Scan for the cell matching the given text and deliver its [x, y] coordinate at center. 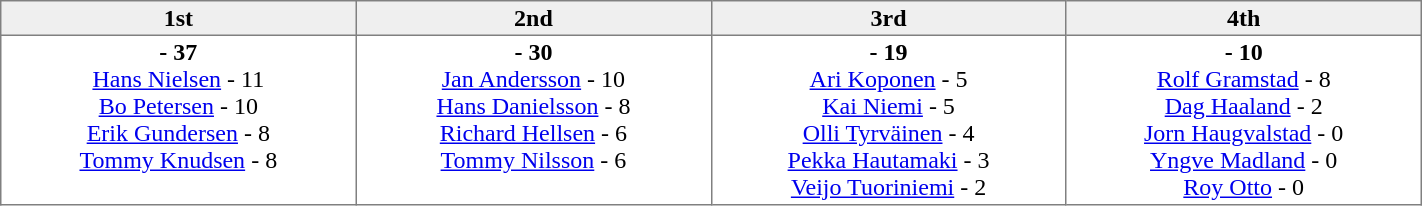
1st [178, 18]
- 30Jan Andersson - 10Hans Danielsson - 8Richard Hellsen - 6Tommy Nilsson - 6 [534, 120]
- 10Rolf Gramstad - 8Dag Haaland - 2Jorn Haugvalstad - 0Yngve Madland - 0Roy Otto - 0 [1244, 120]
2nd [534, 18]
- 37Hans Nielsen - 11Bo Petersen - 10Erik Gundersen - 8Tommy Knudsen - 8 [178, 120]
4th [1244, 18]
- 19Ari Koponen - 5Kai Niemi - 5Olli Tyrväinen - 4Pekka Hautamaki - 3Veijo Tuoriniemi - 2 [888, 120]
3rd [888, 18]
